Search for the cell housing the specified text and yield its [X, Y] center coordinate. 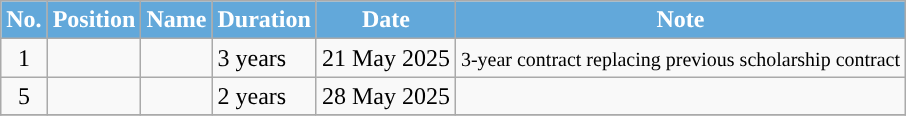
Note [680, 20]
3 years [264, 58]
21 May 2025 [386, 58]
No. [24, 20]
28 May 2025 [386, 96]
5 [24, 96]
1 [24, 58]
Duration [264, 20]
3-year contract replacing previous scholarship contract [680, 58]
Date [386, 20]
Name [176, 20]
Position [94, 20]
2 years [264, 96]
